Locate the cell with the specified text and output its [X, Y] center coordinate. 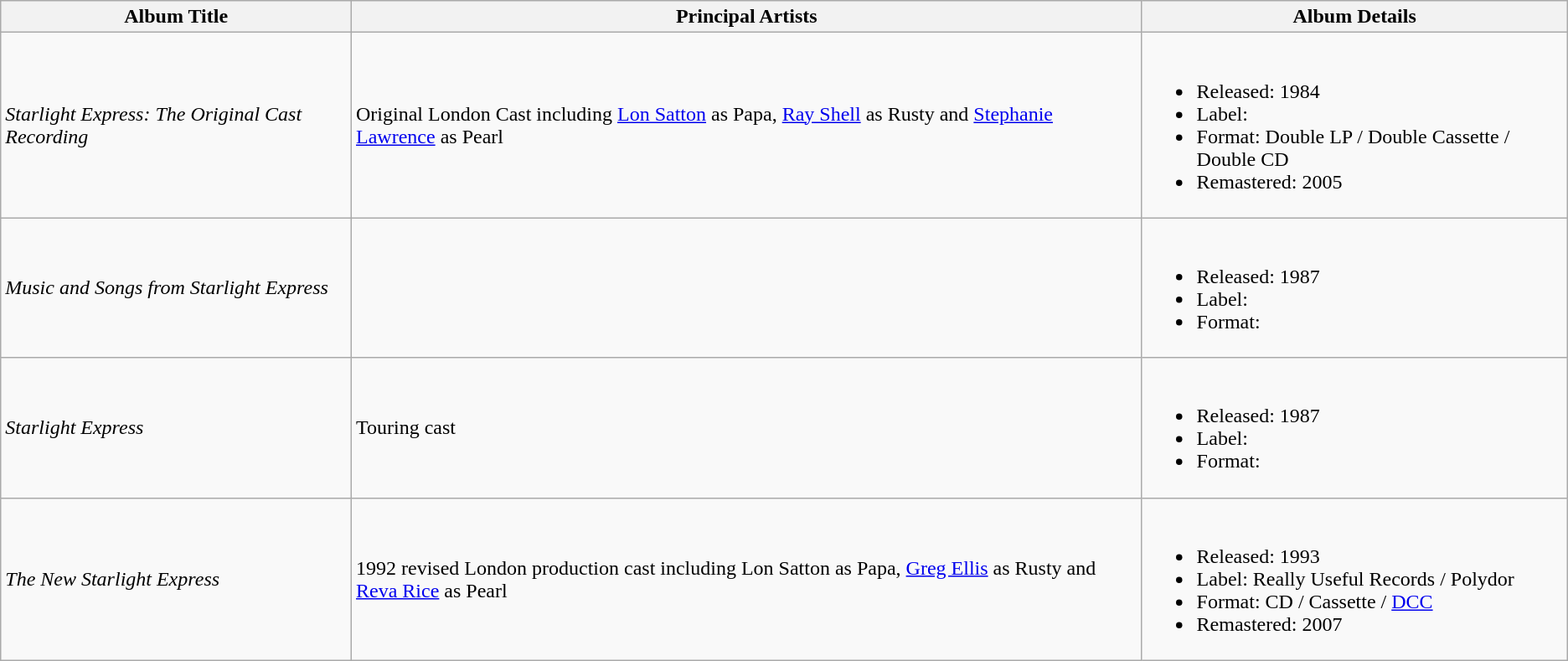
The New Starlight Express [176, 579]
1992 revised London production cast including Lon Satton as Papa, Greg Ellis as Rusty and Reva Rice as Pearl [747, 579]
Released: 1984Label:Format: Double LP / Double Cassette / Double CDRemastered: 2005 [1354, 126]
Album Details [1354, 17]
Original London Cast including Lon Satton as Papa, Ray Shell as Rusty and Stephanie Lawrence as Pearl [747, 126]
Album Title [176, 17]
Principal Artists [747, 17]
Touring cast [747, 427]
Starlight Express: The Original Cast Recording [176, 126]
Released: 1993Label: Really Useful Records / PolydorFormat: CD / Cassette / DCCRemastered: 2007 [1354, 579]
Starlight Express [176, 427]
Music and Songs from Starlight Express [176, 288]
